Pinpoint the cell where the given text exists, returning its (x, y) midpoint coordinate. 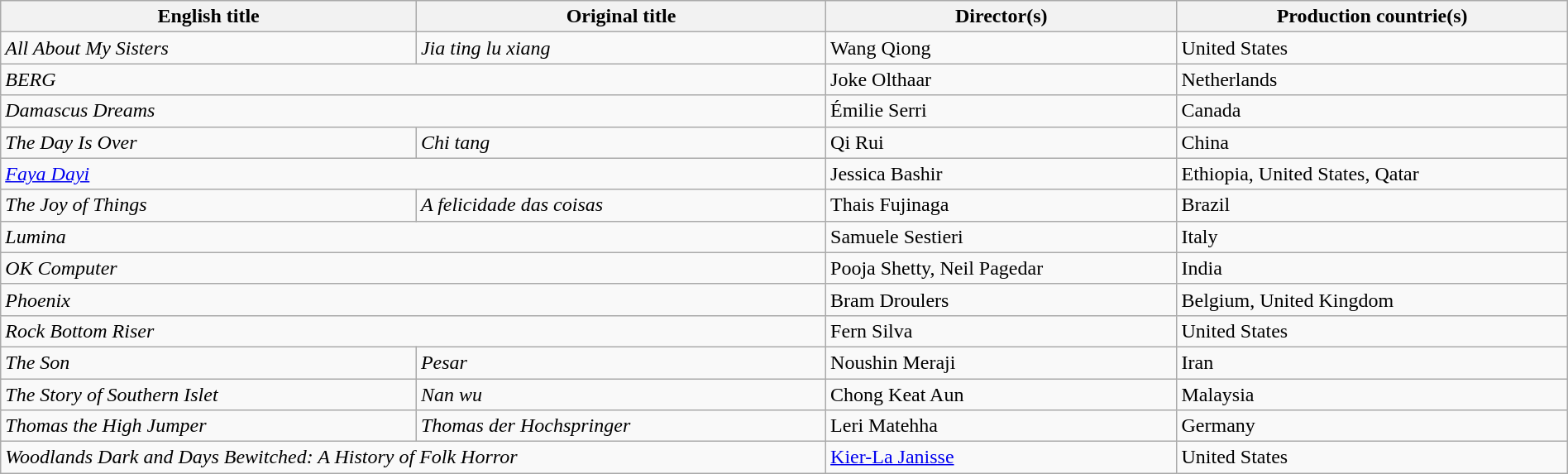
Chong Keat Aun (1002, 395)
Thais Fujinaga (1002, 205)
Woodlands Dark and Days Bewitched: A History of Folk Horror (414, 457)
Thomas the High Jumper (208, 426)
The Son (208, 362)
Original title (620, 17)
Pooja Shetty, Neil Pagedar (1002, 268)
Qi Rui (1002, 142)
Faya Dayi (414, 174)
Fern Silva (1002, 331)
Émilie Serri (1002, 111)
Italy (1372, 237)
Production countrie(s) (1372, 17)
Jia ting lu xiang (620, 48)
Ethiopia, United States, Qatar (1372, 174)
Germany (1372, 426)
A felicidade das coisas (620, 205)
Pesar (620, 362)
Bram Droulers (1002, 299)
Chi tang (620, 142)
OK Computer (414, 268)
All About My Sisters (208, 48)
Phoenix (414, 299)
Malaysia (1372, 395)
India (1372, 268)
The Story of Southern Islet (208, 395)
The Day Is Over (208, 142)
Canada (1372, 111)
Jessica Bashir (1002, 174)
The Joy of Things (208, 205)
Brazil (1372, 205)
English title (208, 17)
Kier-La Janisse (1002, 457)
Rock Bottom Riser (414, 331)
Damascus Dreams (414, 111)
Belgium, United Kingdom (1372, 299)
Leri Matehha (1002, 426)
Wang Qiong (1002, 48)
Noushin Meraji (1002, 362)
Thomas der Hochspringer (620, 426)
BERG (414, 79)
Joke Olthaar (1002, 79)
Samuele Sestieri (1002, 237)
Director(s) (1002, 17)
Iran (1372, 362)
Lumina (414, 237)
Nan wu (620, 395)
China (1372, 142)
Netherlands (1372, 79)
